Output the [x, y] coordinate of the center of the cell containing the given text.  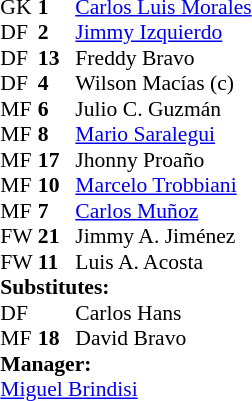
7 [57, 211]
Mario Saralegui [163, 135]
10 [57, 185]
11 [57, 262]
Freddy Bravo [163, 58]
Jhonny Proaño [163, 160]
Jimmy A. Jiménez [163, 237]
Julio C. Guzmán [163, 109]
6 [57, 109]
17 [57, 160]
Wilson Macías (c) [163, 83]
21 [57, 237]
Carlos Hans [163, 313]
13 [57, 58]
Substitutes: [126, 287]
4 [57, 83]
Carlos Muñoz [163, 211]
18 [57, 339]
Jimmy Izquierdo [163, 33]
David Bravo [163, 339]
Luis A. Acosta [163, 262]
2 [57, 33]
Marcelo Trobbiani [163, 185]
8 [57, 135]
Manager: [126, 364]
